Pinpoint the cell where the given text exists, returning its [X, Y] midpoint coordinate. 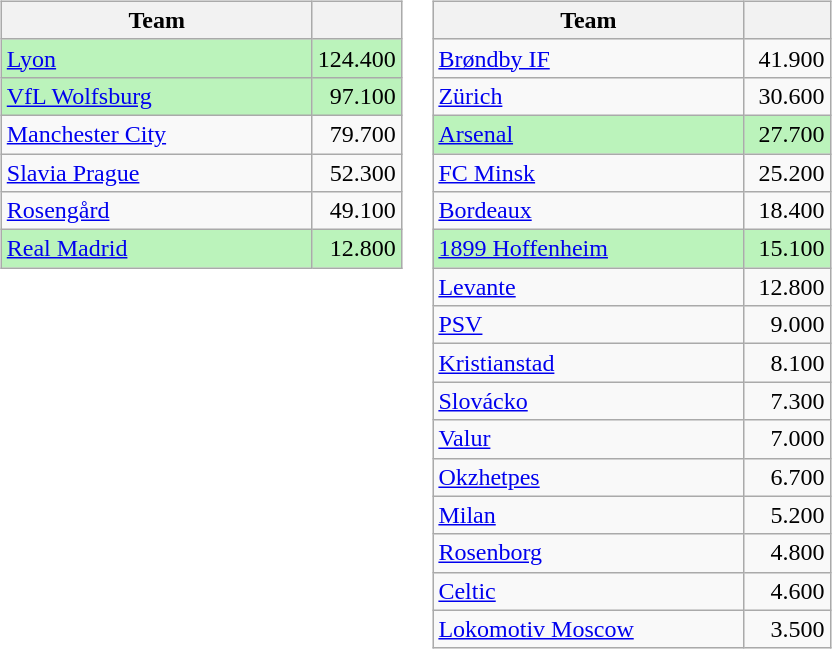
25.200 [787, 173]
7.000 [787, 439]
VfL Wolfsburg [156, 96]
15.100 [787, 249]
8.100 [787, 363]
5.200 [787, 515]
Rosenborg [588, 553]
Valur [588, 439]
Real Madrid [156, 249]
3.500 [787, 629]
124.400 [356, 58]
7.300 [787, 401]
Zürich [588, 96]
18.400 [787, 211]
Kristianstad [588, 363]
FC Minsk [588, 173]
Brøndby IF [588, 58]
1899 Hoffenheim [588, 249]
Lokomotiv Moscow [588, 629]
41.900 [787, 58]
Okzhetpes [588, 477]
49.100 [356, 211]
4.600 [787, 591]
30.600 [787, 96]
Rosengård [156, 211]
Arsenal [588, 134]
Bordeaux [588, 211]
6.700 [787, 477]
4.800 [787, 553]
Celtic [588, 591]
52.300 [356, 173]
Slovácko [588, 401]
PSV [588, 325]
9.000 [787, 325]
97.100 [356, 96]
Manchester City [156, 134]
Levante [588, 287]
79.700 [356, 134]
Slavia Prague [156, 173]
Milan [588, 515]
Lyon [156, 58]
27.700 [787, 134]
